Pinpoint the cell where the given text exists, returning its [x, y] midpoint coordinate. 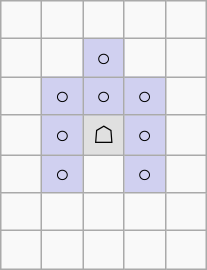
☖ [104, 135]
